Scan for the cell matching the given text and deliver its [X, Y] coordinate at center. 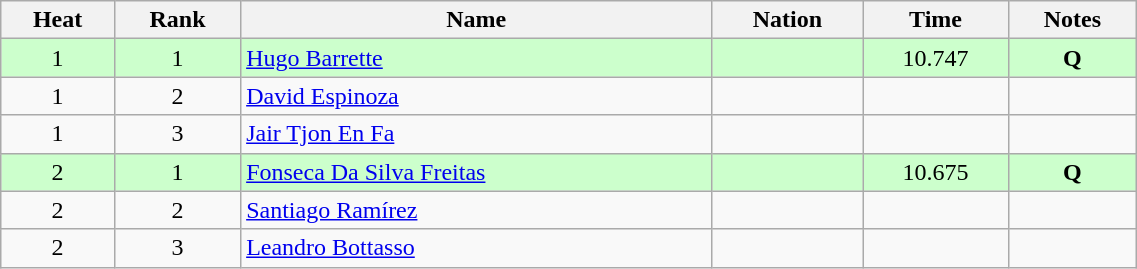
10.747 [936, 58]
Leandro Bottasso [476, 248]
Heat [58, 20]
Time [936, 20]
Nation [788, 20]
Fonseca Da Silva Freitas [476, 172]
10.675 [936, 172]
David Espinoza [476, 96]
Name [476, 20]
Notes [1072, 20]
Santiago Ramírez [476, 210]
Jair Tjon En Fa [476, 134]
Rank [177, 20]
Hugo Barrette [476, 58]
